Capture the cell that displays the provided text and extract its (X, Y) central coordinate. 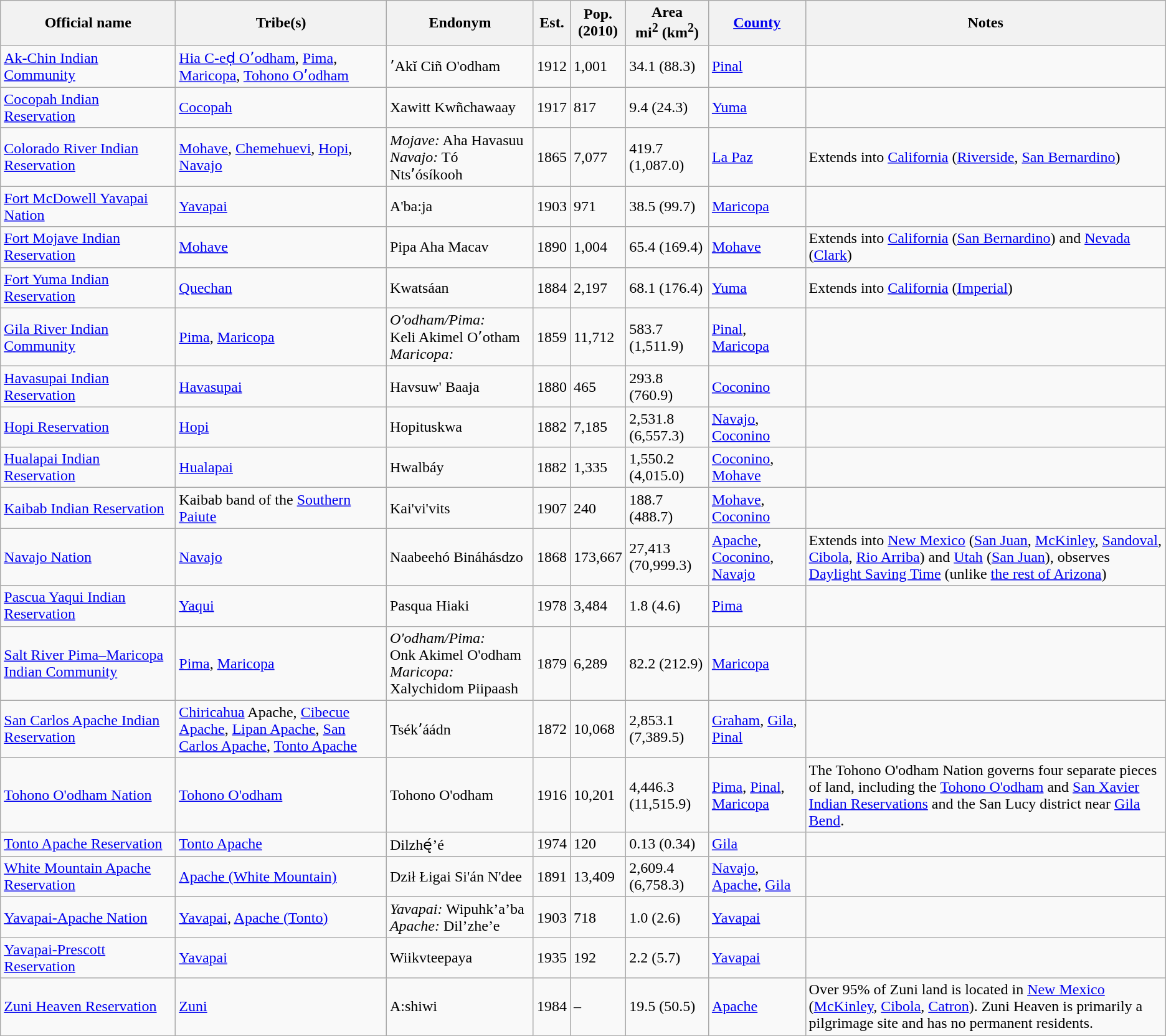
Kai'vi'vits (460, 508)
2.2 (5.7) (668, 958)
Pinal, Maricopa (757, 337)
1884 (552, 288)
11,712 (598, 337)
Extends into California (San Bernardino) and Nevada (Clark) (985, 247)
Est. (552, 23)
Pascua Yaqui Indian Reservation (88, 606)
Yaqui (282, 606)
Over 95% of Zuni land is located in New Mexico (McKinley, Cibola, Catron). Zuni Heaven is primarily a pilgrimage site and has no permanent residents. (985, 1007)
Fort Mojave Indian Reservation (88, 247)
Navajo, Apache, Gila (757, 877)
1872 (552, 729)
2,853.1 (7,389.5) (668, 729)
Graham, Gila, Pinal (757, 729)
Apache, Coconino, Navajo (757, 557)
1974 (552, 844)
465 (598, 386)
Zuni (282, 1007)
Tribe(s) (282, 23)
1912 (552, 66)
4,446.3 (11,515.9) (668, 795)
1,550.2 (4,015.0) (668, 467)
1984 (552, 1007)
Hualapai Indian Reservation (88, 467)
O'odham/Pima:Keli Akimel OʼothamMaricopa: (460, 337)
Pima, Pinal, Maricopa (757, 795)
O'odham/Pima:Onk Akimel O'odhamMaricopa:Xalychidom Piipaash (460, 663)
ʼAkĭ Ciñ O'odham (460, 66)
Pasqua Hiaki (460, 606)
Yavapai-Prescott Reservation (88, 958)
Hwalbáy (460, 467)
Havasupai (282, 386)
583.7 (1,511.9) (668, 337)
293.8 (760.9) (668, 386)
Cocopah (282, 107)
Ak-Chin Indian Community (88, 66)
65.4 (169.4) (668, 247)
Apache (White Mountain) (282, 877)
0.13 (0.34) (668, 844)
Extends into California (Imperial) (985, 288)
La Paz (757, 157)
120 (598, 844)
Xawitt Kwñchawaay (460, 107)
6,289 (598, 663)
2,531.8 (6,557.3) (668, 427)
9.4 (24.3) (668, 107)
1917 (552, 107)
Cocopah Indian Reservation (88, 107)
1,004 (598, 247)
Pima (757, 606)
White Mountain Apache Reservation (88, 877)
County (757, 23)
Quechan (282, 288)
188.7 (488.7) (668, 508)
Yavapai-Apache Nation (88, 917)
Hopituskwa (460, 427)
2,197 (598, 288)
Pipa Aha Macav (460, 247)
Wiikvteepaya (460, 958)
San Carlos Apache Indian Reservation (88, 729)
Salt River Pima–Maricopa Indian Community (88, 663)
1916 (552, 795)
Tohono O'odham Nation (88, 795)
Apache (757, 1007)
68.1 (176.4) (668, 288)
Areami2 (km2) (668, 23)
1907 (552, 508)
Havsuw' Baaja (460, 386)
1879 (552, 663)
Naabeehó Bináhásdzo (460, 557)
1880 (552, 386)
1.8 (4.6) (668, 606)
Hualapai (282, 467)
Coconino (757, 386)
Navajo Nation (88, 557)
10,068 (598, 729)
1935 (552, 958)
1.0 (2.6) (668, 917)
– (598, 1007)
Navajo, Coconino (757, 427)
Extends into California (Riverside, San Bernardino) (985, 157)
Pop.(2010) (598, 23)
419.7 (1,087.0) (668, 157)
1859 (552, 337)
Yavapai, Apache (Tonto) (282, 917)
Yavapai: Wipuhk’a’baApache: Dil’zhe’e (460, 917)
Navajo (282, 557)
Fort Yuma Indian Reservation (88, 288)
Tonto Apache Reservation (88, 844)
Tsékʼáádn (460, 729)
240 (598, 508)
817 (598, 107)
Fort McDowell Yavapai Nation (88, 207)
173,667 (598, 557)
Hopi (282, 427)
3,484 (598, 606)
Official name (88, 23)
Zuni Heaven Reservation (88, 1007)
2,609.4 (6,758.3) (668, 877)
Endonym (460, 23)
13,409 (598, 877)
1890 (552, 247)
Kaibab Indian Reservation (88, 508)
27,413 (70,999.3) (668, 557)
82.2 (212.9) (668, 663)
718 (598, 917)
A:shiwi (460, 1007)
192 (598, 958)
Chiricahua Apache, Cibecue Apache, Lipan Apache, San Carlos Apache, Tonto Apache (282, 729)
Colorado River Indian Reservation (88, 157)
Kwatsáan (460, 288)
Gila River Indian Community (88, 337)
38.5 (99.7) (668, 207)
Havasupai Indian Reservation (88, 386)
Mohave, Coconino (757, 508)
Dilzhę́’é (460, 844)
1978 (552, 606)
Pinal (757, 66)
1,335 (598, 467)
971 (598, 207)
1865 (552, 157)
Kaibab band of the Southern Paiute (282, 508)
Notes (985, 23)
Mohave, Chemehuevi, Hopi, Navajo (282, 157)
10,201 (598, 795)
Hia C-eḍ Oʼodham, Pima, Maricopa, Tohono Oʼodham (282, 66)
1891 (552, 877)
Dził Łigai Si'án N'dee (460, 877)
Gila (757, 844)
7,185 (598, 427)
Hopi Reservation (88, 427)
19.5 (50.5) (668, 1007)
A'ba:ja (460, 207)
Mojave: Aha HavasuuNavajo: Tó Ntsʼósíkooh (460, 157)
7,077 (598, 157)
1868 (552, 557)
Coconino, Mohave (757, 467)
34.1 (88.3) (668, 66)
1,001 (598, 66)
Tonto Apache (282, 844)
